Scan for the cell matching the given text and deliver its (x, y) coordinate at center. 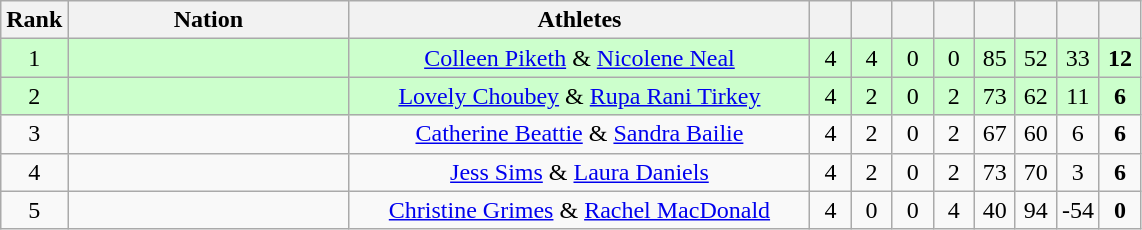
94 (1036, 210)
5 (34, 210)
1 (34, 58)
Christine Grimes & Rachel MacDonald (580, 210)
Rank (34, 20)
11 (1078, 96)
Jess Sims & Laura Daniels (580, 172)
67 (994, 134)
Colleen Piketh & Nicolene Neal (580, 58)
12 (1120, 58)
Nation (208, 20)
52 (1036, 58)
Athletes (580, 20)
Catherine Beattie & Sandra Bailie (580, 134)
33 (1078, 58)
60 (1036, 134)
62 (1036, 96)
40 (994, 210)
-54 (1078, 210)
70 (1036, 172)
85 (994, 58)
Lovely Choubey & Rupa Rani Tirkey (580, 96)
